From the cell containing the given text, extract its center point as [x, y] coordinate. 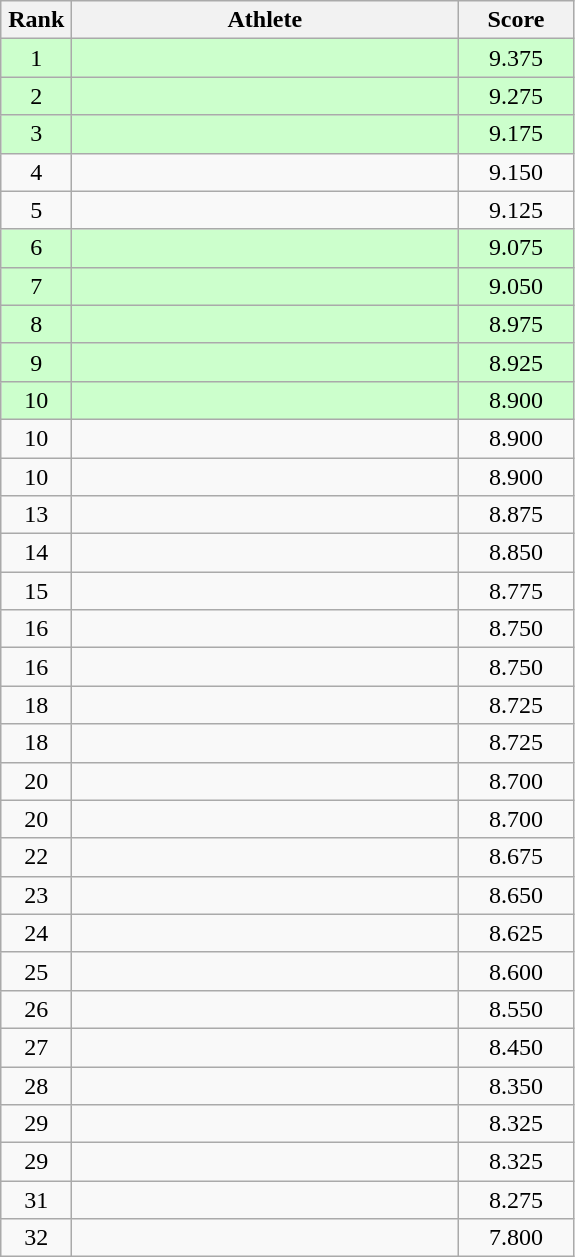
7 [36, 286]
28 [36, 1085]
14 [36, 553]
3 [36, 134]
9.075 [516, 248]
1 [36, 58]
8.450 [516, 1047]
22 [36, 857]
2 [36, 96]
8.850 [516, 553]
9.050 [516, 286]
9.125 [516, 210]
8.675 [516, 857]
8.275 [516, 1200]
9.275 [516, 96]
26 [36, 1009]
24 [36, 933]
8.350 [516, 1085]
8.875 [516, 515]
9 [36, 362]
15 [36, 591]
4 [36, 172]
9.375 [516, 58]
31 [36, 1200]
27 [36, 1047]
23 [36, 895]
5 [36, 210]
8 [36, 324]
6 [36, 248]
8.975 [516, 324]
8.550 [516, 1009]
7.800 [516, 1238]
Athlete [265, 20]
Rank [36, 20]
8.600 [516, 971]
8.775 [516, 591]
13 [36, 515]
25 [36, 971]
Score [516, 20]
8.625 [516, 933]
8.925 [516, 362]
8.650 [516, 895]
9.150 [516, 172]
32 [36, 1238]
9.175 [516, 134]
